Scan for the cell matching the given text and deliver its (x, y) coordinate at center. 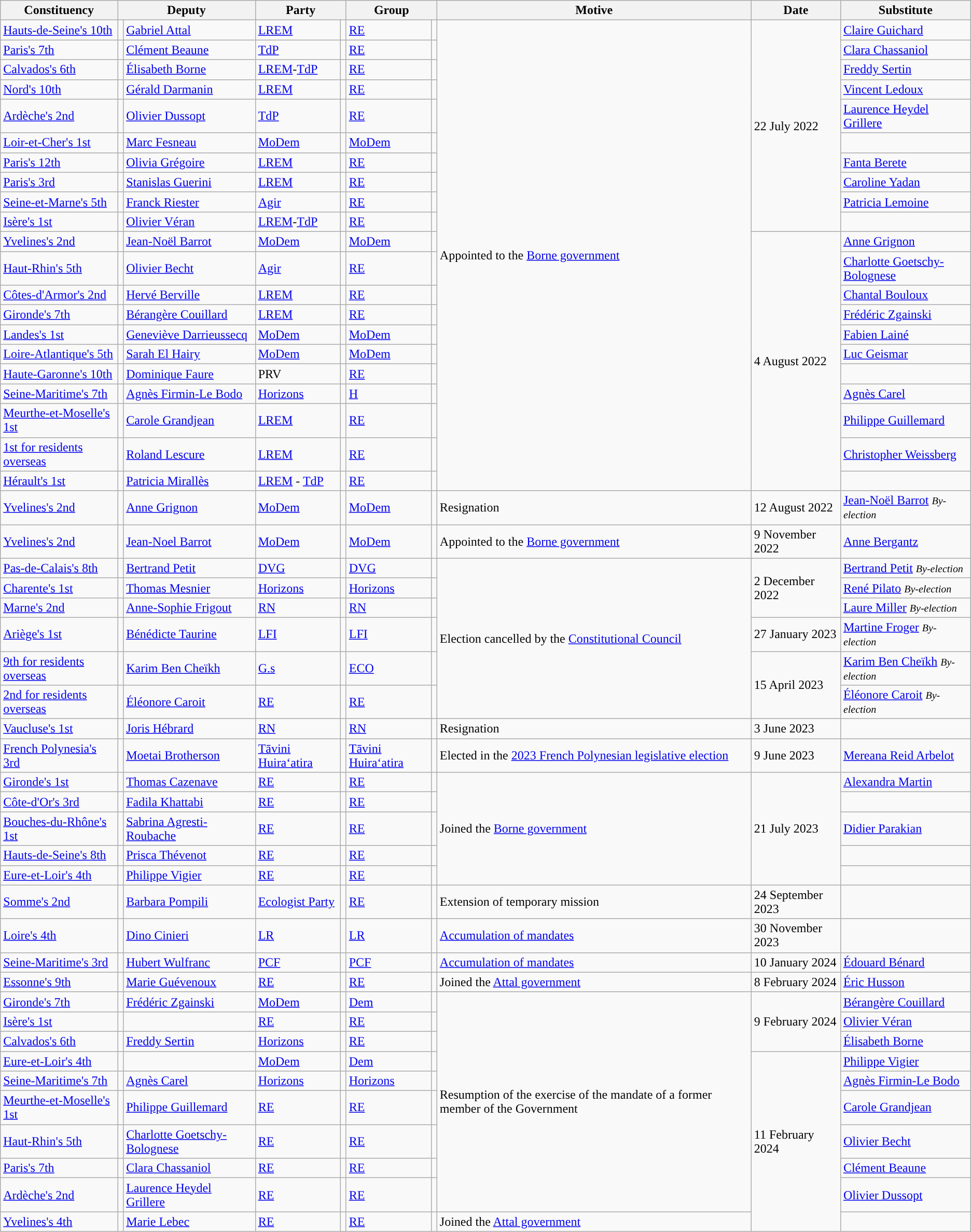
Vaucluse's 1st (59, 729)
Bénédicte Taurine (189, 634)
Moetai Brotherson (189, 755)
PRV (298, 374)
9 February 2024 (796, 1021)
Hubert Wulfranc (189, 962)
Ecologist Party (298, 902)
Anne-Sophie Frigout (189, 607)
Côte-d'Or's 3rd (59, 802)
ECO (389, 668)
21 July 2023 (796, 829)
Caroline Yadan (906, 182)
27 January 2023 (796, 634)
Gironde's 1st (59, 782)
Elected in the 2023 French Polynesian legislative election (594, 755)
Dino Cinieri (189, 936)
Chantal Bouloux (906, 295)
Prisca Thévenot (189, 855)
Stanislas Guerini (189, 182)
Nord's 10th (59, 89)
French Polynesia's 3rd (59, 755)
22 July 2022 (796, 126)
Bertrand Petit (189, 568)
30 November 2023 (796, 936)
Date (796, 10)
Bertrand Petit By-election (906, 568)
Yvelines's 4th (59, 1222)
Alexandra Martin (906, 782)
Dominique Faure (189, 374)
René Pilato By-election (906, 588)
Essonne's 9th (59, 982)
8 February 2024 (796, 982)
Pas-de-Calais's 8th (59, 568)
Marne's 2nd (59, 607)
Côtes-d'Armor's 2nd (59, 295)
Motive (594, 10)
Éléonore Caroit (189, 702)
4 August 2022 (796, 361)
12 August 2022 (796, 507)
Jean-Noël Barrot (189, 241)
Didier Parakian (906, 829)
Éric Husson (906, 982)
Éléonore Caroit By-election (906, 702)
10 January 2024 (796, 962)
Party (301, 10)
3 June 2023 (796, 729)
Roland Lescure (189, 454)
1st for residents overseas (59, 454)
Election cancelled by the Constitutional Council (594, 638)
Karim Ben Cheïkh By-election (906, 668)
Thomas Mesnier (189, 588)
2nd for residents overseas (59, 702)
Group (391, 10)
Jean-Noel Barrot (189, 542)
Sabrina Agresti-Roubache (189, 829)
Hauts-de-Seine's 8th (59, 855)
Gérald Darmanin (189, 89)
Olivia Grégoire (189, 162)
Patricia Mirallès (189, 481)
Franck Riester (189, 202)
Gabriel Attal (189, 30)
Claire Guichard (906, 30)
Luc Geismar (906, 354)
Jean-Noël Barrot By-election (906, 507)
Fanta Berete (906, 162)
Extension of temporary mission (594, 902)
Landes's 1st (59, 335)
Patricia Lemoine (906, 202)
Joris Hébrard (189, 729)
Sarah El Hairy (189, 354)
Charente's 1st (59, 588)
Joined the Borne government (594, 829)
Fabien Lainé (906, 335)
Constituency (59, 10)
Haute-Garonne's 10th (59, 374)
Martine Froger By-election (906, 634)
2 December 2022 (796, 588)
Hervé Berville (189, 295)
Geneviève Darrieussecq (189, 335)
Hauts-de-Seine's 10th (59, 30)
Laure Miller By-election (906, 607)
Christopher Weissberg (906, 454)
24 September 2023 (796, 902)
Deputy (187, 10)
Karim Ben Cheïkh (189, 668)
Loire's 4th (59, 936)
Thomas Cazenave (189, 782)
9 November 2022 (796, 542)
9 June 2023 (796, 755)
Marc Fesneau (189, 143)
Ariège's 1st (59, 634)
H (389, 394)
Seine-et-Marne's 5th (59, 202)
Anne Bergantz (906, 542)
Marie Guévenoux (189, 982)
Loire-Atlantique's 5th (59, 354)
Substitute (906, 10)
Bouches-du-Rhône's 1st (59, 829)
Barbara Pompili (189, 902)
Paris's 3rd (59, 182)
Vincent Ledoux (906, 89)
15 April 2023 (796, 685)
LREM - TdP (298, 481)
Paris's 12th (59, 162)
Fadila Khattabi (189, 802)
G.s (298, 668)
Édouard Bénard (906, 962)
Loir-et-Cher's 1st (59, 143)
9th for residents overseas (59, 668)
Seine-Maritime's 3rd (59, 962)
Resumption of the exercise of the mandate of a former member of the Government (594, 1102)
Somme's 2nd (59, 902)
11 February 2024 (796, 1141)
Hérault's 1st (59, 481)
Marie Lebec (189, 1222)
Mereana Reid Arbelot (906, 755)
